For the text-containing cell, return its midpoint in (x, y) coordinate format. 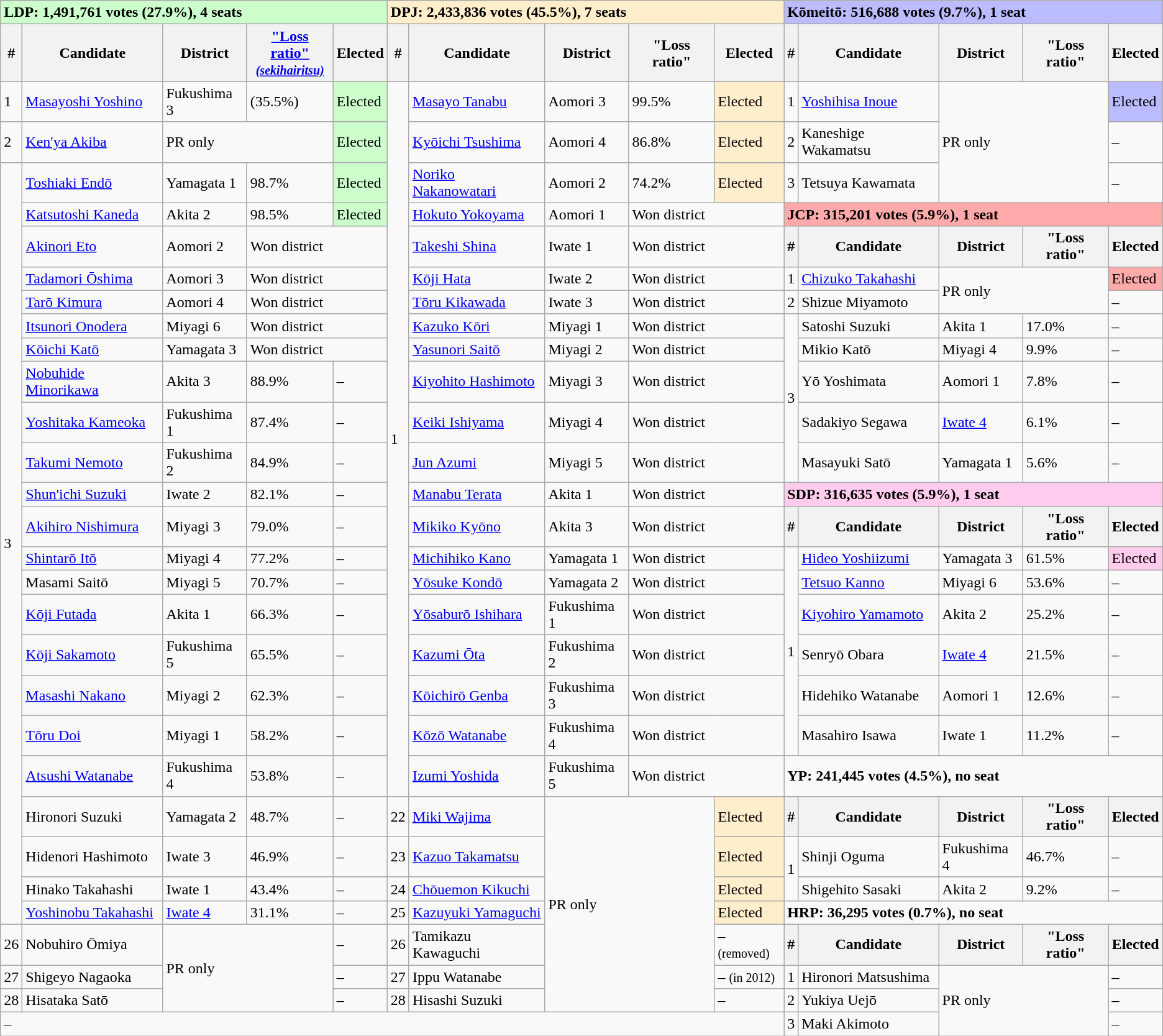
9.2% (1065, 889)
Maki Akimoto (869, 1024)
Tetsuya Kawamata (869, 183)
86.8% (672, 142)
Miki Wajima (477, 817)
HRP: 36,295 votes (0.7%), no seat (974, 912)
9.9% (1065, 349)
Kaneshige Wakamatsu (869, 142)
Mikiko Kyōno (477, 527)
Takeshi Shina (477, 246)
Hisashi Suzuki (477, 1001)
Kōzō Watanabe (477, 736)
– (removed) (749, 945)
Tetsuo Kanno (869, 582)
46.9% (290, 856)
88.9% (290, 382)
Kōji Futada (93, 614)
Chizuko Takahashi (869, 278)
Kazumi Ōta (477, 655)
99.5% (672, 102)
48.7% (290, 817)
Hisataka Satō (93, 1001)
Kōichi Katō (93, 349)
Kōichirō Genba (477, 695)
Izumi Yoshida (477, 776)
Ken'ya Akiba (93, 142)
21.5% (1065, 655)
Masami Saitō (93, 582)
Yoshihisa Inoue (869, 102)
11.2% (1065, 736)
Nobuhide Minorikawa (93, 382)
Hideo Yoshiizumi (869, 559)
(35.5%) (290, 102)
79.0% (290, 527)
22 (398, 817)
Shigeyo Nagaoka (93, 976)
Yoshinobu Takahashi (93, 912)
Hironori Matsushima (869, 976)
Kiyohito Hashimoto (477, 382)
Shinji Oguma (869, 856)
12.6% (1065, 695)
DPJ: 2,433,836 votes (45.5%), 7 seats (585, 12)
JCP: 315,201 votes (5.9%), 1 seat (974, 214)
Kazuko Kōri (477, 326)
61.5% (1065, 559)
98.7% (290, 183)
Masahiro Isawa (869, 736)
46.7% (1065, 856)
Kazuyuki Yamaguchi (477, 912)
31.1% (290, 912)
Kiyohiro Yamamoto (869, 614)
23 (398, 856)
Mikio Katō (869, 349)
Tadamori Ōshima (93, 278)
Chōuemon Kikuchi (477, 889)
Masayuki Satō (869, 462)
Kazuo Takamatsu (477, 856)
SDP: 316,635 votes (5.9%), 1 seat (974, 495)
Shigehito Sasaki (869, 889)
Akinori Eto (93, 246)
70.7% (290, 582)
Shun'ichi Suzuki (93, 495)
Tarō Kimura (93, 302)
25.2% (1065, 614)
Masayo Tanabu (477, 102)
LDP: 1,491,761 votes (27.9%), 4 seats (194, 12)
Shizue Miyamoto (869, 302)
Hidehiko Watanabe (869, 695)
98.5% (290, 214)
82.1% (290, 495)
7.8% (1065, 382)
87.4% (290, 421)
Masayoshi Yoshino (93, 102)
Senryō Obara (869, 655)
Nobuhiro Ōmiya (93, 945)
Toshiaki Endō (93, 183)
Noriko Nakanowatari (477, 183)
Takumi Nemoto (93, 462)
Manabu Terata (477, 495)
Katsutoshi Kaneda (93, 214)
Hokuto Yokoyama (477, 214)
25 (398, 912)
Michihiko Kano (477, 559)
53.6% (1065, 582)
65.5% (290, 655)
YP: 241,445 votes (4.5%), no seat (974, 776)
Akihiro Nishimura (93, 527)
62.3% (290, 695)
Masashi Nakano (93, 695)
Keiki Ishiyama (477, 421)
66.3% (290, 614)
Kōji Sakamoto (93, 655)
Jun Azumi (477, 462)
58.2% (290, 736)
Atsushi Watanabe (93, 776)
43.4% (290, 889)
24 (398, 889)
Yasunori Saitō (477, 349)
Shintarō Itō (93, 559)
Yoshitaka Kameoka (93, 421)
Yōsaburō Ishihara (477, 614)
53.8% (290, 776)
74.2% (672, 183)
Sadakiyo Segawa (869, 421)
Yukiya Uejō (869, 1001)
17.0% (1065, 326)
Kōji Hata (477, 278)
84.9% (290, 462)
Kyōichi Tsushima (477, 142)
5.6% (1065, 462)
Hidenori Hashimoto (93, 856)
Yōsuke Kondō (477, 582)
Hinako Takahashi (93, 889)
Yō Yoshimata (869, 382)
6.1% (1065, 421)
– (in 2012) (749, 976)
77.2% (290, 559)
Hironori Suzuki (93, 817)
Tōru Doi (93, 736)
"Loss ratio"(sekihairitsu) (290, 53)
Kōmeitō: 516,688 votes (9.7%), 1 seat (974, 12)
Satoshi Suzuki (869, 326)
Itsunori Onodera (93, 326)
Tamikazu Kawaguchi (477, 945)
Tōru Kikawada (477, 302)
Ippu Watanabe (477, 976)
